For the text-containing cell, return its midpoint in [X, Y] coordinate format. 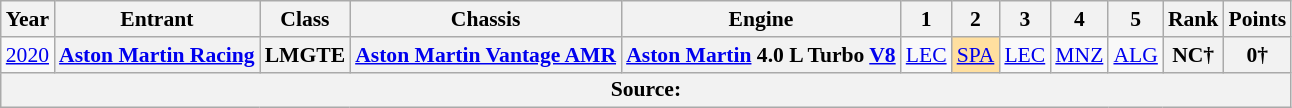
Aston Martin 4.0 L Turbo V8 [761, 55]
2020 [28, 55]
4 [1079, 19]
1 [926, 19]
3 [1024, 19]
Points [1257, 19]
ALG [1135, 55]
Engine [761, 19]
Entrant [157, 19]
Aston Martin Racing [157, 55]
MNZ [1079, 55]
NC† [1194, 55]
Source: [646, 90]
5 [1135, 19]
Chassis [486, 19]
0† [1257, 55]
Rank [1194, 19]
LMGTE [305, 55]
SPA [976, 55]
2 [976, 19]
Year [28, 19]
Class [305, 19]
Aston Martin Vantage AMR [486, 55]
